Search for the cell housing the specified text and yield its (X, Y) center coordinate. 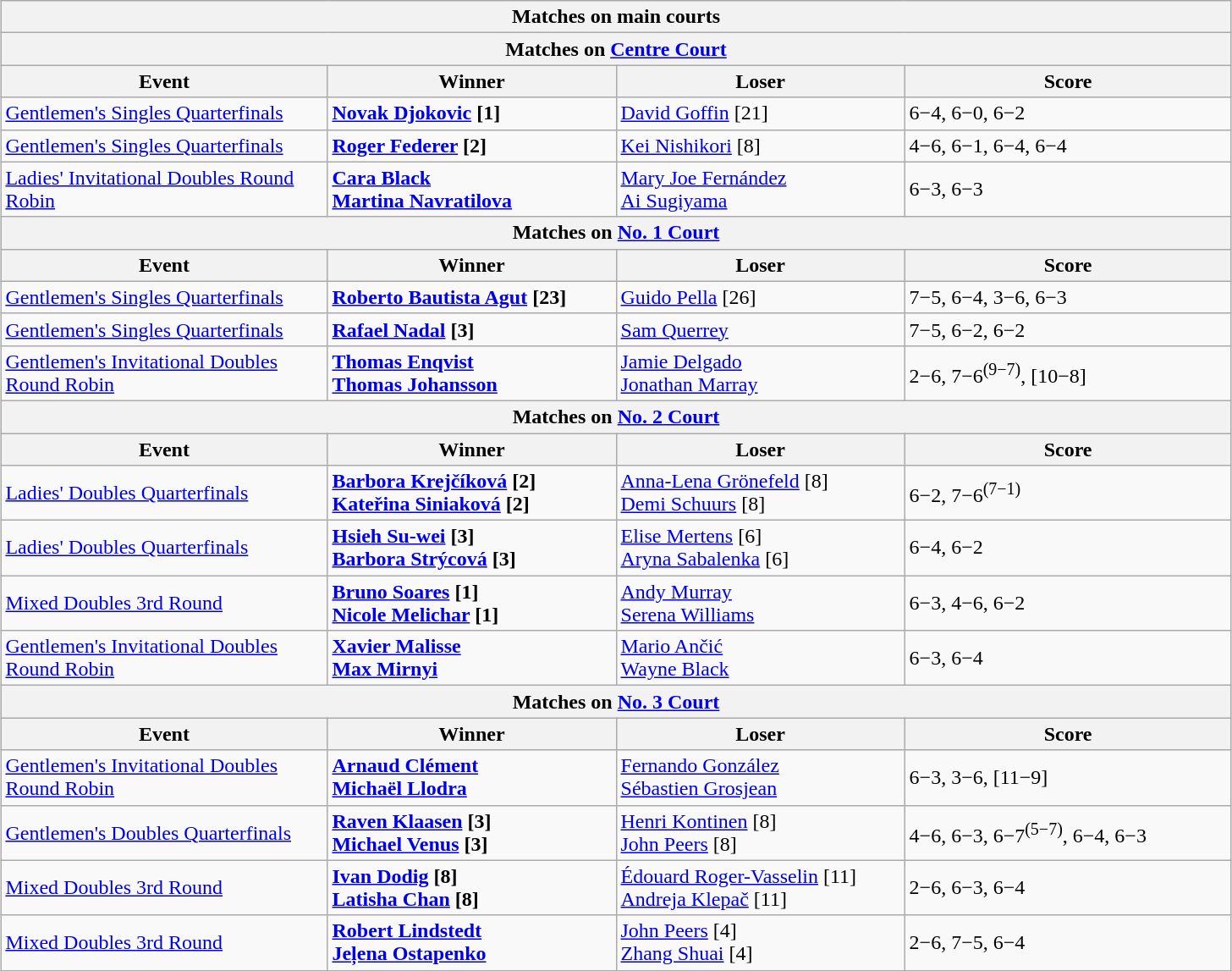
Matches on main courts (616, 17)
John Peers [4] Zhang Shuai [4] (760, 943)
6−4, 6−2 (1068, 549)
Rafael Nadal [3] (472, 329)
Bruno Soares [1] Nicole Melichar [1] (472, 603)
Guido Pella [26] (760, 297)
Édouard Roger-Vasselin [11] Andreja Klepač [11] (760, 887)
6−2, 7−6(7−1) (1068, 493)
David Goffin [21] (760, 113)
6−4, 6−0, 6−2 (1068, 113)
Henri Kontinen [8] John Peers [8] (760, 833)
Sam Querrey (760, 329)
Fernando González Sébastien Grosjean (760, 777)
Kei Nishikori [8] (760, 146)
Novak Djokovic [1] (472, 113)
6−3, 4−6, 6−2 (1068, 603)
Ladies' Invitational Doubles Round Robin (164, 190)
2−6, 7−5, 6−4 (1068, 943)
Mario Ančić Wayne Black (760, 659)
Jamie Delgado Jonathan Marray (760, 372)
7−5, 6−2, 6−2 (1068, 329)
Xavier Malisse Max Mirnyi (472, 659)
Anna-Lena Grönefeld [8] Demi Schuurs [8] (760, 493)
Roberto Bautista Agut [23] (472, 297)
6−3, 6−4 (1068, 659)
Hsieh Su-wei [3] Barbora Strýcová [3] (472, 549)
2−6, 7−6(9−7), [10−8] (1068, 372)
6−3, 6−3 (1068, 190)
6−3, 3−6, [11−9] (1068, 777)
Matches on No. 3 Court (616, 702)
Elise Mertens [6] Aryna Sabalenka [6] (760, 549)
Raven Klaasen [3] Michael Venus [3] (472, 833)
Ivan Dodig [8] Latisha Chan [8] (472, 887)
Matches on Centre Court (616, 49)
Arnaud Clément Michaël Llodra (472, 777)
Gentlemen's Doubles Quarterfinals (164, 833)
Robert Lindstedt Jeļena Ostapenko (472, 943)
Andy Murray Serena Williams (760, 603)
Matches on No. 1 Court (616, 233)
Mary Joe Fernández Ai Sugiyama (760, 190)
Cara Black Martina Navratilova (472, 190)
2−6, 6−3, 6−4 (1068, 887)
Thomas Enqvist Thomas Johansson (472, 372)
7−5, 6−4, 3−6, 6−3 (1068, 297)
4−6, 6−3, 6−7(5−7), 6−4, 6−3 (1068, 833)
Roger Federer [2] (472, 146)
4−6, 6−1, 6−4, 6−4 (1068, 146)
Barbora Krejčíková [2] Kateřina Siniaková [2] (472, 493)
Matches on No. 2 Court (616, 417)
